Determine the (X, Y) coordinate at the center of the cell enclosing the given text.  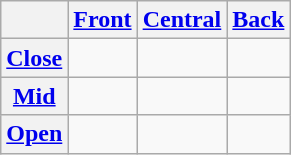
Close (34, 58)
Mid (34, 96)
Front (102, 20)
Back (258, 20)
Open (34, 134)
Central (182, 20)
